Find where the given text appears and provide that cell's center as (X, Y) coordinate. 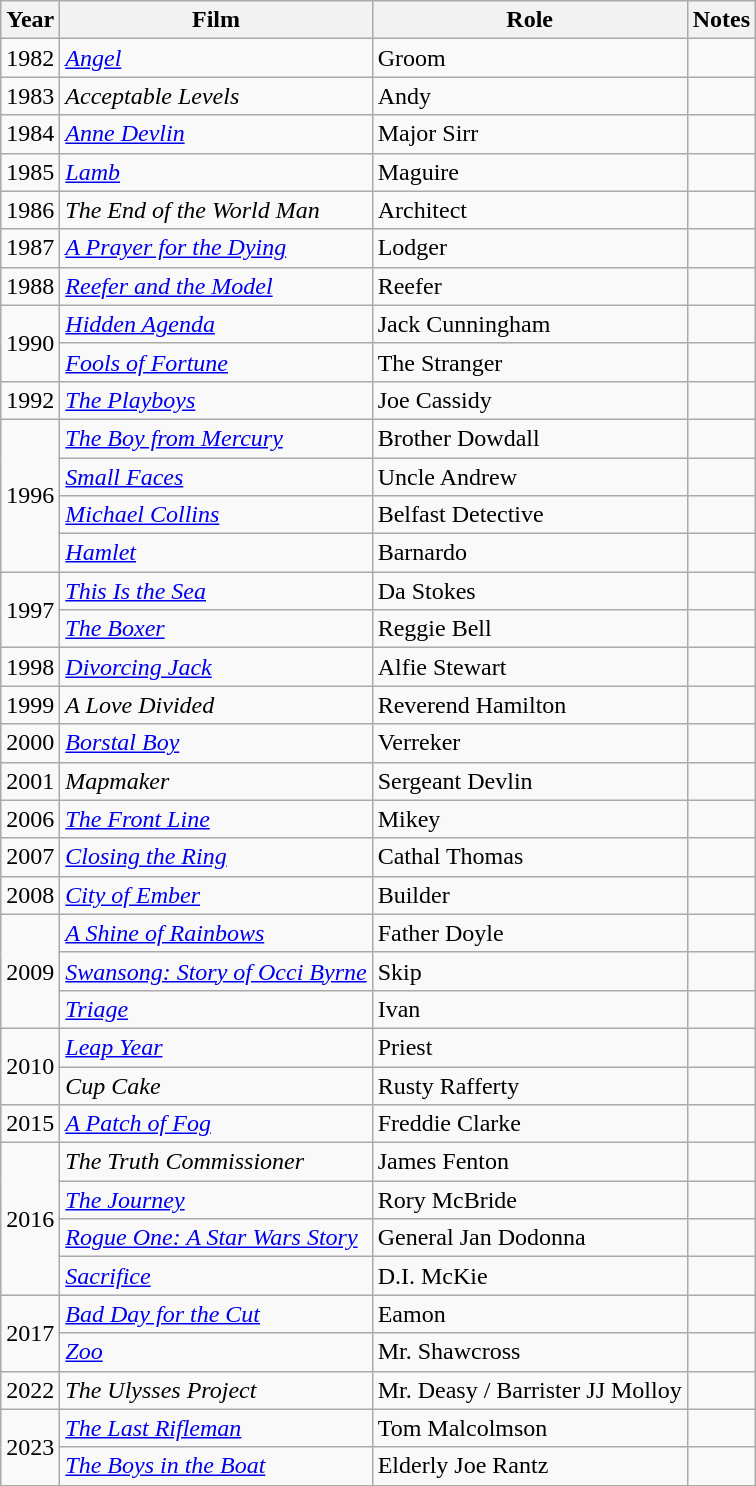
Major Sirr (530, 134)
Role (530, 20)
Elderly Joe Rantz (530, 1466)
The End of the World Man (216, 210)
1987 (30, 248)
Lamb (216, 172)
Closing the Ring (216, 857)
2000 (30, 743)
Cup Cake (216, 1085)
1983 (30, 96)
1997 (30, 610)
General Jan Dodonna (530, 1238)
The Ulysses Project (216, 1390)
Fools of Fortune (216, 362)
Builder (530, 895)
Skip (530, 971)
Mr. Shawcross (530, 1352)
Brother Dowdall (530, 438)
Alfie Stewart (530, 667)
Reefer (530, 286)
Joe Cassidy (530, 400)
Zoo (216, 1352)
Lodger (530, 248)
2010 (30, 1066)
Hidden Agenda (216, 324)
Mr. Deasy / Barrister JJ Molloy (530, 1390)
Bad Day for the Cut (216, 1314)
1992 (30, 400)
1985 (30, 172)
Acceptable Levels (216, 96)
1984 (30, 134)
Rusty Rafferty (530, 1085)
Verreker (530, 743)
1998 (30, 667)
Da Stokes (530, 591)
This Is the Sea (216, 591)
2017 (30, 1333)
Divorcing Jack (216, 667)
James Fenton (530, 1162)
A Prayer for the Dying (216, 248)
2008 (30, 895)
Mapmaker (216, 781)
Rogue One: A Star Wars Story (216, 1238)
D.I. McKie (530, 1276)
2001 (30, 781)
Year (30, 20)
Small Faces (216, 477)
Borstal Boy (216, 743)
Groom (530, 58)
Belfast Detective (530, 515)
Jack Cunningham (530, 324)
1986 (30, 210)
2016 (30, 1219)
The Journey (216, 1200)
City of Ember (216, 895)
Priest (530, 1047)
Uncle Andrew (530, 477)
Architect (530, 210)
1999 (30, 705)
Reefer and the Model (216, 286)
A Love Divided (216, 705)
Mikey (530, 819)
Cathal Thomas (530, 857)
Hamlet (216, 553)
2023 (30, 1447)
Barnardo (530, 553)
Reggie Bell (530, 629)
2006 (30, 819)
Triage (216, 1009)
Tom Malcolmson (530, 1428)
Freddie Clarke (530, 1124)
The Front Line (216, 819)
The Boy from Mercury (216, 438)
The Last Rifleman (216, 1428)
Andy (530, 96)
Father Doyle (530, 933)
Ivan (530, 1009)
Michael Collins (216, 515)
The Playboys (216, 400)
Rory McBride (530, 1200)
Swansong: Story of Occi Byrne (216, 971)
Leap Year (216, 1047)
2007 (30, 857)
A Shine of Rainbows (216, 933)
Notes (721, 20)
Eamon (530, 1314)
1996 (30, 495)
The Boxer (216, 629)
2015 (30, 1124)
A Patch of Fog (216, 1124)
2009 (30, 971)
Sergeant Devlin (530, 781)
Maguire (530, 172)
The Stranger (530, 362)
1982 (30, 58)
The Boys in the Boat (216, 1466)
Anne Devlin (216, 134)
1990 (30, 343)
Film (216, 20)
The Truth Commissioner (216, 1162)
Angel (216, 58)
2022 (30, 1390)
Reverend Hamilton (530, 705)
1988 (30, 286)
Sacrifice (216, 1276)
